Return [X, Y] of the center of cell containing provided text 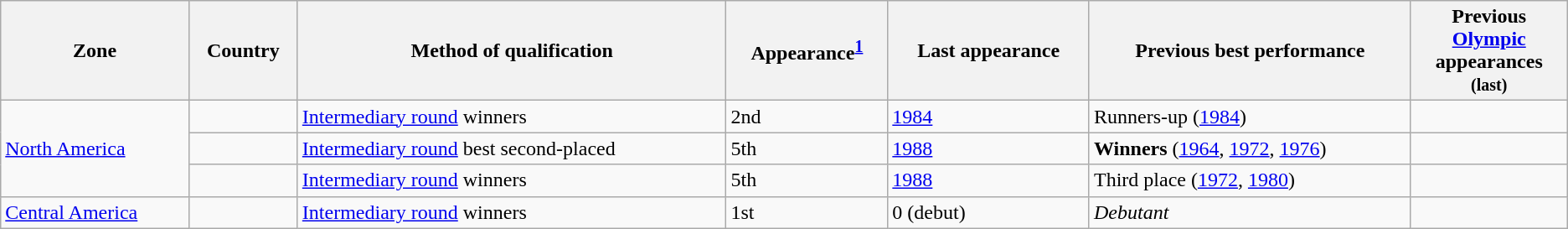
Third place (1972, 1980) [1250, 180]
Last appearance [988, 50]
Winners (1964, 1972, 1976) [1250, 148]
North America [95, 148]
Central America [95, 212]
1984 [988, 117]
Intermediary round best second-placed [512, 148]
0 (debut) [988, 212]
1st [807, 212]
Country [243, 50]
Previous best performance [1250, 50]
Runners-up (1984) [1250, 117]
2nd [807, 117]
Zone [95, 50]
Debutant [1250, 212]
Method of qualification [512, 50]
Appearance1 [807, 50]
Previous Olympic appearances(last) [1489, 50]
